From the cell containing the given text, extract its center point as (X, Y) coordinate. 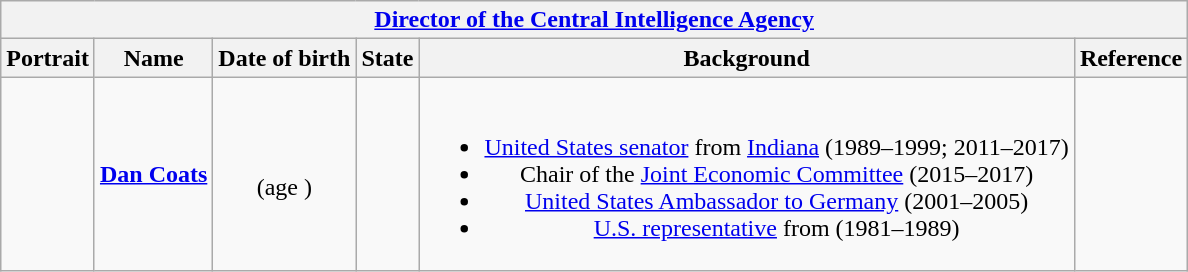
Director of the Central Intelligence Agency (594, 20)
Portrait (48, 58)
Name (153, 58)
Dan Coats (153, 174)
State (388, 58)
Background (746, 58)
Date of birth (284, 58)
(age ) (284, 174)
Reference (1130, 58)
